Determine the (X, Y) coordinate at the center of the cell enclosing the given text.  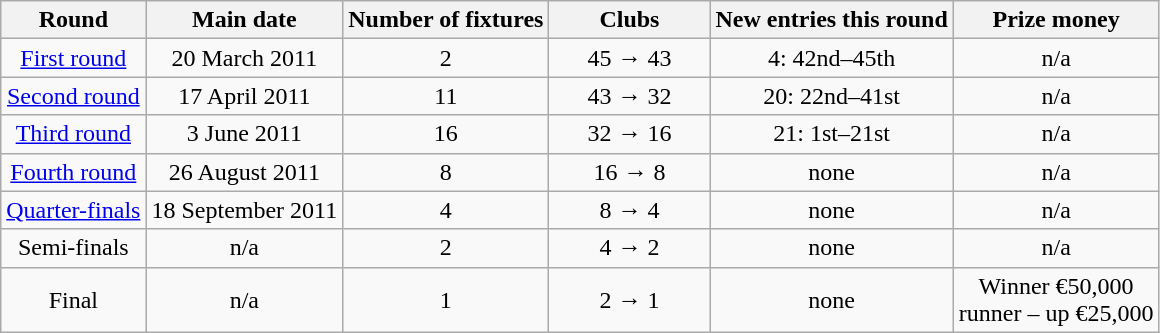
16 (446, 134)
Number of fixtures (446, 20)
20: 22nd–41st (832, 96)
Quarter-finals (74, 210)
Fourth round (74, 172)
8 → 4 (630, 210)
Round (74, 20)
4 (446, 210)
Second round (74, 96)
4: 42nd–45th (832, 58)
Main date (244, 20)
2 → 1 (630, 300)
1 (446, 300)
Prize money (1056, 20)
17 April 2011 (244, 96)
Semi-finals (74, 248)
Final (74, 300)
32 → 16 (630, 134)
3 June 2011 (244, 134)
Winner €50,000 runner – up €25,000 (1056, 300)
11 (446, 96)
45 → 43 (630, 58)
43 → 32 (630, 96)
16 → 8 (630, 172)
Clubs (630, 20)
18 September 2011 (244, 210)
8 (446, 172)
21: 1st–21st (832, 134)
26 August 2011 (244, 172)
New entries this round (832, 20)
20 March 2011 (244, 58)
First round (74, 58)
Third round (74, 134)
4 → 2 (630, 248)
